Return [x, y] of the center of cell containing provided text 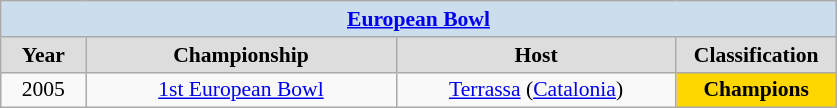
Classification [756, 55]
Champions [756, 90]
Year [44, 55]
Host [536, 55]
2005 [44, 90]
European Bowl [419, 19]
Championship [241, 55]
1st European Bowl [241, 90]
Terrassa (Catalonia) [536, 90]
